Scan for the cell matching the given text and deliver its [x, y] coordinate at center. 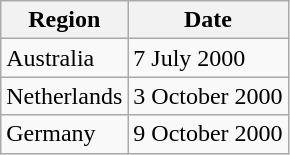
7 July 2000 [208, 58]
Germany [64, 134]
Region [64, 20]
Date [208, 20]
Netherlands [64, 96]
Australia [64, 58]
3 October 2000 [208, 96]
9 October 2000 [208, 134]
